Return [X, Y] of the center of cell containing provided text 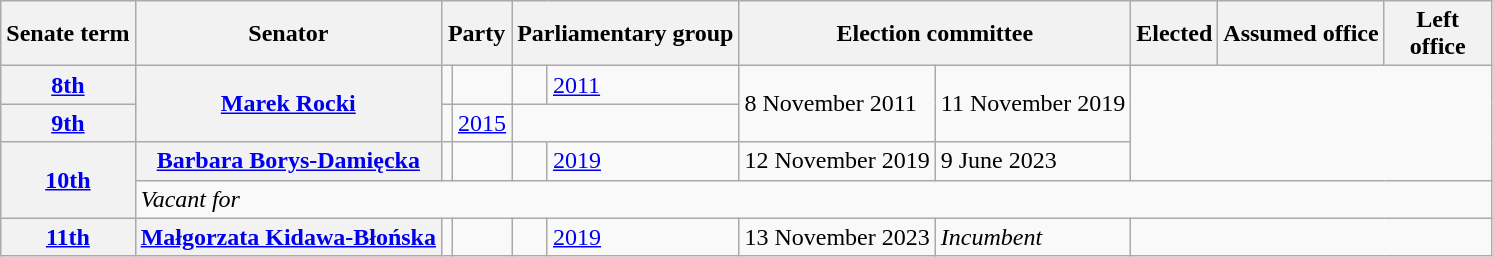
Left office [1438, 34]
11 November 2019 [1032, 104]
Małgorzata Kidawa-Błońska [288, 237]
Incumbent [1032, 237]
2011 [642, 85]
Party [476, 34]
Senate term [68, 34]
10th [68, 180]
Senator [288, 34]
11th [68, 237]
Vacant for [813, 199]
Assumed office [1301, 34]
Parliamentary group [626, 34]
Marek Rocki [288, 104]
8 November 2011 [837, 104]
12 November 2019 [837, 161]
9th [68, 123]
Barbara Borys-Damięcka [288, 161]
Elected [1174, 34]
2015 [482, 123]
Election committee [935, 34]
9 June 2023 [1032, 161]
13 November 2023 [837, 237]
8th [68, 85]
